Scan for the cell matching the given text and deliver its [x, y] coordinate at center. 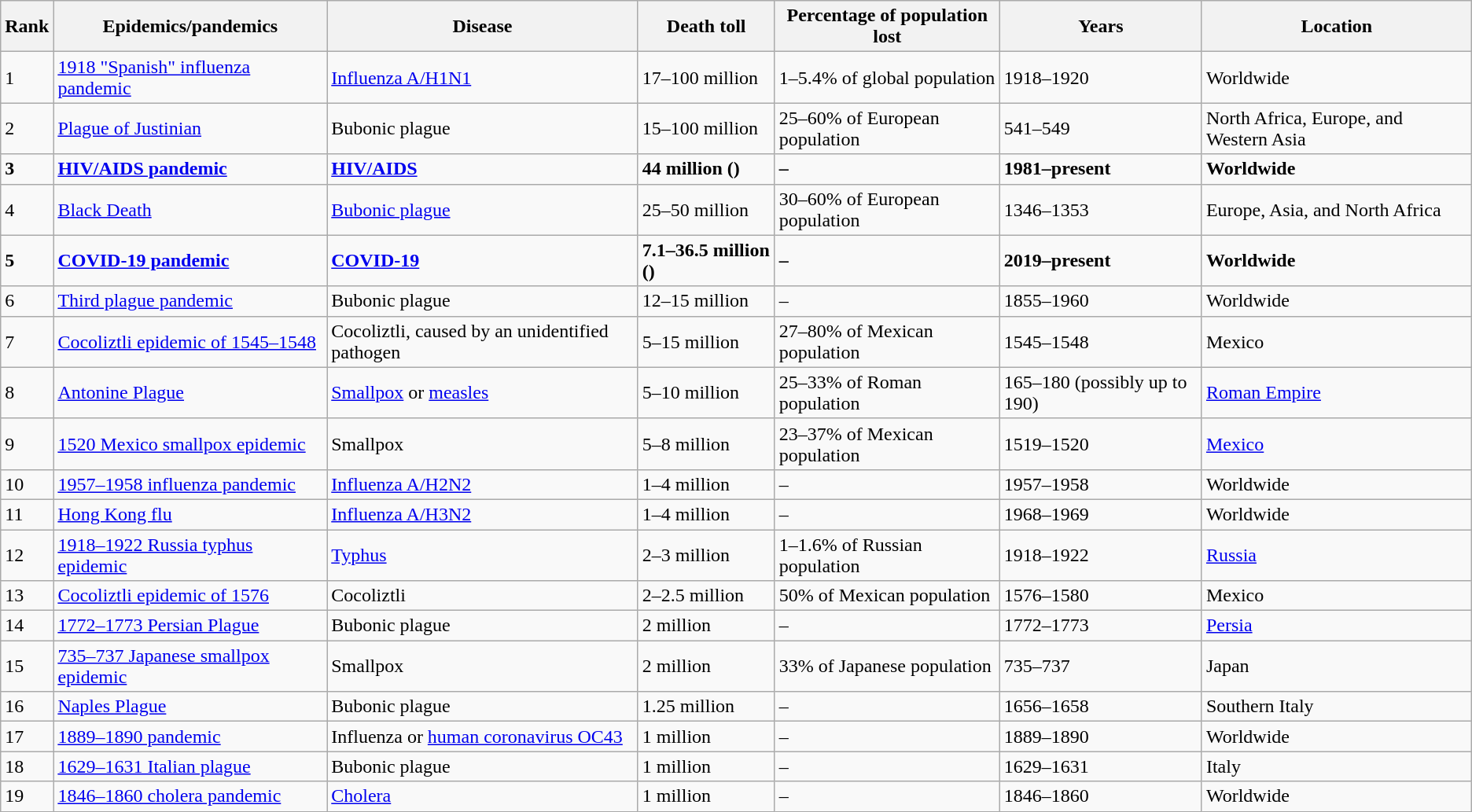
Russia [1337, 555]
4 [27, 209]
13 [27, 596]
7 [27, 341]
1 [27, 77]
Europe, Asia, and North Africa [1337, 209]
1–5.4% of global population [887, 77]
Influenza A/H1N1 [483, 77]
1918–1920 [1101, 77]
12 [27, 555]
1772–1773 [1101, 626]
Persia [1337, 626]
Rank [27, 27]
735–737 [1101, 667]
5–15 million [706, 341]
Years [1101, 27]
165–180 (possibly up to 190) [1101, 393]
10 [27, 484]
19 [27, 796]
8 [27, 393]
1968–1969 [1101, 514]
Third plague pandemic [190, 301]
Black Death [190, 209]
1918 "Spanish" influenza pandemic [190, 77]
2–2.5 million [706, 596]
HIV/AIDS pandemic [190, 169]
Cocoliztli epidemic of 1576 [190, 596]
Plague of Justinian [190, 129]
3 [27, 169]
1981–present [1101, 169]
1346–1353 [1101, 209]
541–549 [1101, 129]
12–15 million [706, 301]
6 [27, 301]
1–1.6% of Russian population [887, 555]
1918–1922 [1101, 555]
735–737 Japanese smallpox epidemic [190, 667]
1846–1860 [1101, 796]
27–80% of Mexican population [887, 341]
5 [27, 261]
44 million () [706, 169]
2–3 million [706, 555]
17 [27, 737]
1855–1960 [1101, 301]
HIV/AIDS [483, 169]
Influenza A/H2N2 [483, 484]
18 [27, 766]
Naples Plague [190, 707]
Percentage of population lost [887, 27]
Cocoliztli epidemic of 1545–1548 [190, 341]
1957–1958 [1101, 484]
Roman Empire [1337, 393]
25–33% of Roman population [887, 393]
1576–1580 [1101, 596]
2019–present [1101, 261]
9 [27, 443]
1545–1548 [1101, 341]
1772–1773 Persian Plague [190, 626]
1.25 million [706, 707]
Hong Kong flu [190, 514]
30–60% of European population [887, 209]
Cocoliztli, caused by an unidentified pathogen [483, 341]
Southern Italy [1337, 707]
1889–1890 pandemic [190, 737]
25–50 million [706, 209]
1629–1631 [1101, 766]
Influenza or human coronavirus OC43 [483, 737]
Cocoliztli [483, 596]
17–100 million [706, 77]
5–10 million [706, 393]
Japan [1337, 667]
15 [27, 667]
1918–1922 Russia typhus epidemic [190, 555]
COVID-19 [483, 261]
COVID-19 pandemic [190, 261]
1957–1958 influenza pandemic [190, 484]
Epidemics/pandemics [190, 27]
Location [1337, 27]
Antonine Plague [190, 393]
23–37% of Mexican population [887, 443]
Disease [483, 27]
7.1–36.5 million () [706, 261]
1519–1520 [1101, 443]
16 [27, 707]
15–100 million [706, 129]
1520 Mexico smallpox epidemic [190, 443]
1889–1890 [1101, 737]
11 [27, 514]
2 [27, 129]
1629–1631 Italian plague [190, 766]
Death toll [706, 27]
Cholera [483, 796]
50% of Mexican population [887, 596]
North Africa, Europe, and Western Asia [1337, 129]
Typhus [483, 555]
Influenza A/H3N2 [483, 514]
5–8 million [706, 443]
Smallpox or measles [483, 393]
Italy [1337, 766]
1656–1658 [1101, 707]
25–60% of European population [887, 129]
14 [27, 626]
33% of Japanese population [887, 667]
1846–1860 cholera pandemic [190, 796]
